Detect which cell encompasses the target text, then output its [x, y] center coordinate. 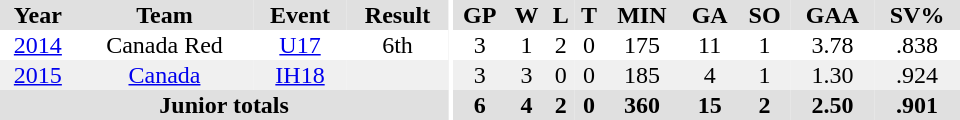
360 [642, 105]
MIN [642, 15]
1.30 [833, 75]
.901 [917, 105]
6th [398, 45]
SV% [917, 15]
175 [642, 45]
2014 [38, 45]
U17 [300, 45]
.838 [917, 45]
IH18 [300, 75]
2015 [38, 75]
11 [710, 45]
GA [710, 15]
T [589, 15]
3.78 [833, 45]
15 [710, 105]
Team [165, 15]
6 [480, 105]
Canada Red [165, 45]
W [527, 15]
Canada [165, 75]
Result [398, 15]
2.50 [833, 105]
L [561, 15]
Event [300, 15]
Junior totals [224, 105]
.924 [917, 75]
185 [642, 75]
GP [480, 15]
Year [38, 15]
SO [765, 15]
GAA [833, 15]
